Output the [x, y] coordinate of the center of the cell containing the given text.  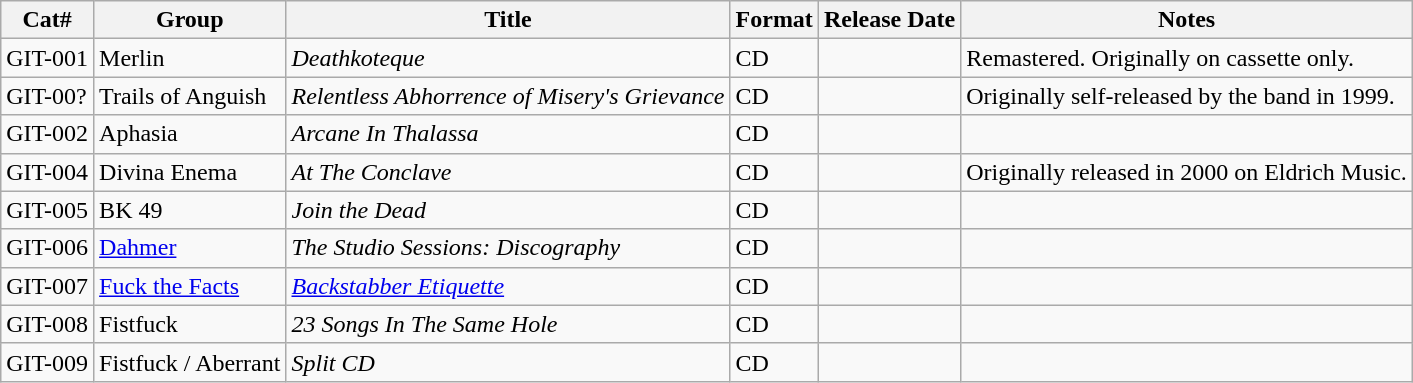
GIT-008 [48, 324]
GIT-005 [48, 210]
Aphasia [190, 134]
Cat# [48, 20]
GIT-001 [48, 58]
Fistfuck / Aberrant [190, 362]
Arcane In Thalassa [508, 134]
Merlin [190, 58]
Fistfuck [190, 324]
Deathkoteque [508, 58]
Divina Enema [190, 172]
Group [190, 20]
23 Songs In The Same Hole [508, 324]
Fuck the Facts [190, 286]
BK 49 [190, 210]
Release Date [889, 20]
Notes [1187, 20]
GIT-006 [48, 248]
Title [508, 20]
Relentless Abhorrence of Misery's Grievance [508, 96]
Remastered. Originally on cassette only. [1187, 58]
Trails of Anguish [190, 96]
At The Conclave [508, 172]
Split CD [508, 362]
GIT-002 [48, 134]
Format [774, 20]
Dahmer [190, 248]
Originally released in 2000 on Eldrich Music. [1187, 172]
GIT-007 [48, 286]
Originally self-released by the band in 1999. [1187, 96]
GIT-004 [48, 172]
Backstabber Etiquette [508, 286]
GIT-00? [48, 96]
The Studio Sessions: Discography [508, 248]
GIT-009 [48, 362]
Join the Dead [508, 210]
